Find where the given text appears and provide that cell's center as [X, Y] coordinate. 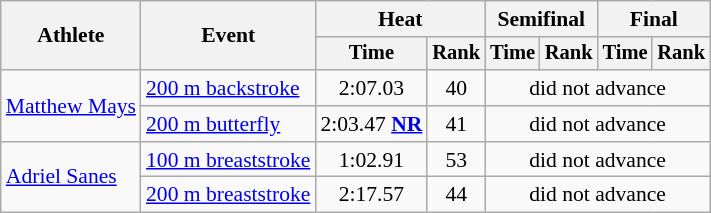
Athlete [71, 36]
200 m backstroke [228, 88]
Event [228, 36]
Heat [400, 19]
40 [456, 88]
1:02.91 [371, 160]
100 m breaststroke [228, 160]
41 [456, 124]
53 [456, 160]
Semifinal [541, 19]
Final [654, 19]
200 m butterfly [228, 124]
2:17.57 [371, 195]
200 m breaststroke [228, 195]
2:03.47 NR [371, 124]
2:07.03 [371, 88]
44 [456, 195]
Matthew Mays [71, 106]
Adriel Sanes [71, 178]
